Determine the [X, Y] coordinate at the center of the cell enclosing the given text.  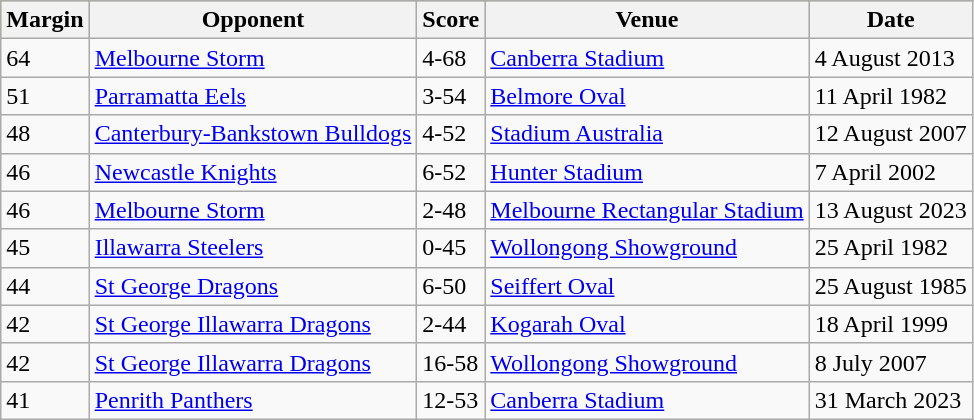
Stadium Australia [647, 134]
Venue [647, 20]
Illawarra Steelers [253, 248]
Newcastle Knights [253, 172]
Opponent [253, 20]
6-52 [451, 172]
3-54 [451, 96]
16-58 [451, 362]
Penrith Panthers [253, 400]
4 August 2013 [890, 58]
25 August 1985 [890, 286]
4-52 [451, 134]
Melbourne Rectangular Stadium [647, 210]
Parramatta Eels [253, 96]
Score [451, 20]
Seiffert Oval [647, 286]
2-44 [451, 324]
51 [45, 96]
31 March 2023 [890, 400]
12 August 2007 [890, 134]
13 August 2023 [890, 210]
64 [45, 58]
Hunter Stadium [647, 172]
45 [45, 248]
8 July 2007 [890, 362]
Canterbury-Bankstown Bulldogs [253, 134]
4-68 [451, 58]
48 [45, 134]
44 [45, 286]
Belmore Oval [647, 96]
12-53 [451, 400]
0-45 [451, 248]
7 April 2002 [890, 172]
2-48 [451, 210]
6-50 [451, 286]
Date [890, 20]
Kogarah Oval [647, 324]
11 April 1982 [890, 96]
18 April 1999 [890, 324]
Margin [45, 20]
St George Dragons [253, 286]
41 [45, 400]
25 April 1982 [890, 248]
